Return (x, y) of the center of cell containing provided text 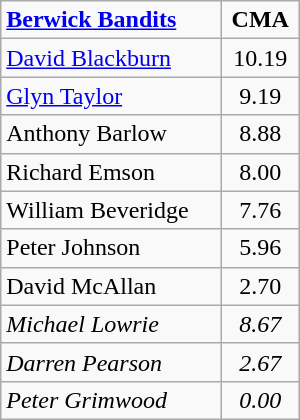
CMA (260, 20)
8.00 (260, 172)
Glyn Taylor (111, 96)
2.70 (260, 286)
David McAllan (111, 286)
8.88 (260, 134)
Peter Johnson (111, 248)
5.96 (260, 248)
9.19 (260, 96)
Richard Emson (111, 172)
Berwick Bandits (111, 20)
10.19 (260, 58)
Darren Pearson (111, 362)
8.67 (260, 324)
David Blackburn (111, 58)
Peter Grimwood (111, 400)
William Beveridge (111, 210)
7.76 (260, 210)
2.67 (260, 362)
Anthony Barlow (111, 134)
0.00 (260, 400)
Michael Lowrie (111, 324)
